Detect which cell encompasses the target text, then output its (X, Y) center coordinate. 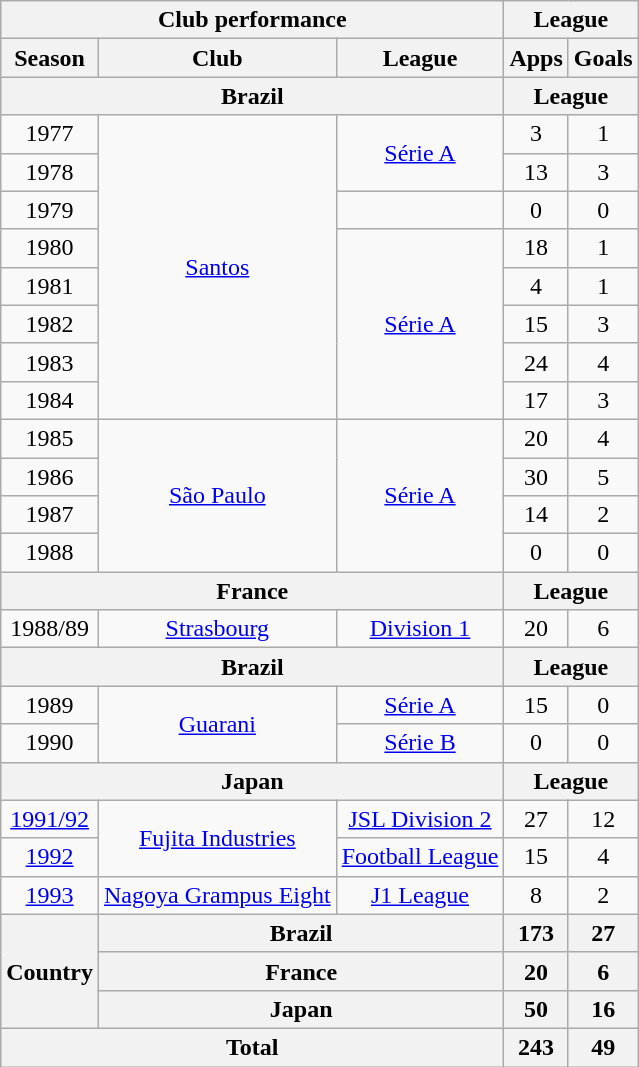
Total (252, 1047)
Fujita Industries (217, 838)
17 (536, 400)
Division 1 (420, 629)
Apps (536, 58)
1991/92 (50, 819)
1983 (50, 362)
Club (217, 58)
49 (603, 1047)
1988 (50, 553)
1987 (50, 515)
Nagoya Grampus Eight (217, 895)
Country (50, 971)
24 (536, 362)
14 (536, 515)
243 (536, 1047)
1978 (50, 172)
12 (603, 819)
Santos (217, 267)
18 (536, 248)
1979 (50, 210)
13 (536, 172)
JSL Division 2 (420, 819)
Guarani (217, 724)
1989 (50, 705)
1988/89 (50, 629)
São Paulo (217, 495)
8 (536, 895)
50 (536, 1009)
1986 (50, 477)
16 (603, 1009)
J1 League (420, 895)
173 (536, 933)
Goals (603, 58)
Club performance (252, 20)
30 (536, 477)
1990 (50, 743)
1980 (50, 248)
Football League (420, 857)
1984 (50, 400)
5 (603, 477)
1977 (50, 134)
Strasbourg (217, 629)
1993 (50, 895)
1981 (50, 286)
Série B (420, 743)
1982 (50, 324)
Season (50, 58)
1992 (50, 857)
1985 (50, 438)
